Locate the cell with the specified text and output its (X, Y) center coordinate. 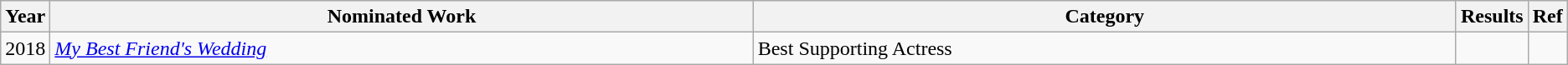
Best Supporting Actress (1104, 48)
My Best Friend's Wedding (402, 48)
Category (1104, 17)
Nominated Work (402, 17)
Year (25, 17)
Results (1492, 17)
Ref (1548, 17)
2018 (25, 48)
